Output the (x, y) coordinate of the center of the cell containing the given text.  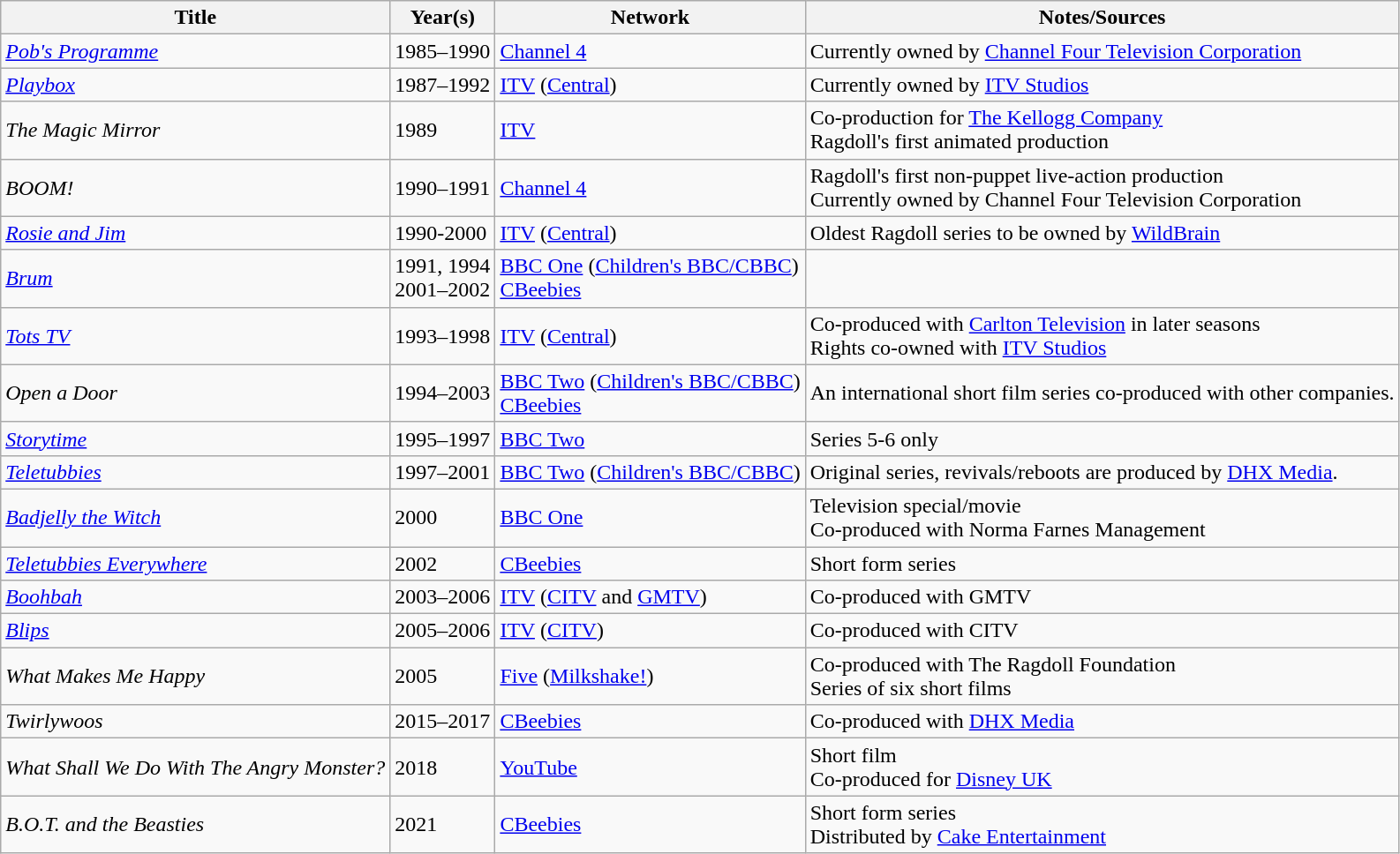
Rosie and Jim (196, 233)
Teletubbies (196, 472)
1990-2000 (443, 233)
Co-produced with Carlton Television in later seasonsRights co-owned with ITV Studios (1102, 335)
2018 (443, 768)
BOOM! (196, 187)
Teletubbies Everywhere (196, 564)
Ragdoll's first non-puppet live-action productionCurrently owned by Channel Four Television Corporation (1102, 187)
BBC Two (Children's BBC/CBBC)CBeebies (650, 393)
Twirlywoos (196, 722)
Co-production for The Kellogg CompanyRagdoll's first animated production (1102, 131)
Currently owned by Channel Four Television Corporation (1102, 51)
2005–2006 (443, 631)
1990–1991 (443, 187)
Notes/Sources (1102, 18)
1985–1990 (443, 51)
Storytime (196, 438)
Co-produced with The Ragdoll FoundationSeries of six short films (1102, 676)
2005 (443, 676)
Pob's Programme (196, 51)
Year(s) (443, 18)
Co-produced with GMTV (1102, 597)
1997–2001 (443, 472)
Co-produced with DHX Media (1102, 722)
1993–1998 (443, 335)
Short form seriesDistributed by Cake Entertainment (1102, 824)
2003–2006 (443, 597)
BBC Two (650, 438)
1994–2003 (443, 393)
Five (Milkshake!) (650, 676)
2021 (443, 824)
Brum (196, 279)
Badjelly the Witch (196, 517)
2000 (443, 517)
Boohbah (196, 597)
ITV (CITV and GMTV) (650, 597)
Original series, revivals/reboots are produced by DHX Media. (1102, 472)
BBC One (650, 517)
ITV (650, 131)
BBC Two (Children's BBC/CBBC) (650, 472)
Short filmCo-produced for Disney UK (1102, 768)
Co-produced with CITV (1102, 631)
Currently owned by ITV Studios (1102, 85)
Title (196, 18)
What Makes Me Happy (196, 676)
BBC One (Children's BBC/CBBC)CBeebies (650, 279)
1991, 19942001–2002 (443, 279)
Open a Door (196, 393)
1987–1992 (443, 85)
What Shall We Do With The Angry Monster? (196, 768)
Playbox (196, 85)
ITV (CITV) (650, 631)
Series 5-6 only (1102, 438)
Tots TV (196, 335)
The Magic Mirror (196, 131)
Oldest Ragdoll series to be owned by WildBrain (1102, 233)
1989 (443, 131)
1995–1997 (443, 438)
Blips (196, 631)
2015–2017 (443, 722)
Television special/movieCo-produced with Norma Farnes Management (1102, 517)
Short form series (1102, 564)
Network (650, 18)
2002 (443, 564)
An international short film series co-produced with other companies. (1102, 393)
B.O.T. and the Beasties (196, 824)
YouTube (650, 768)
